Identify which cell holds the provided text, then report its (x, y) central coordinate. 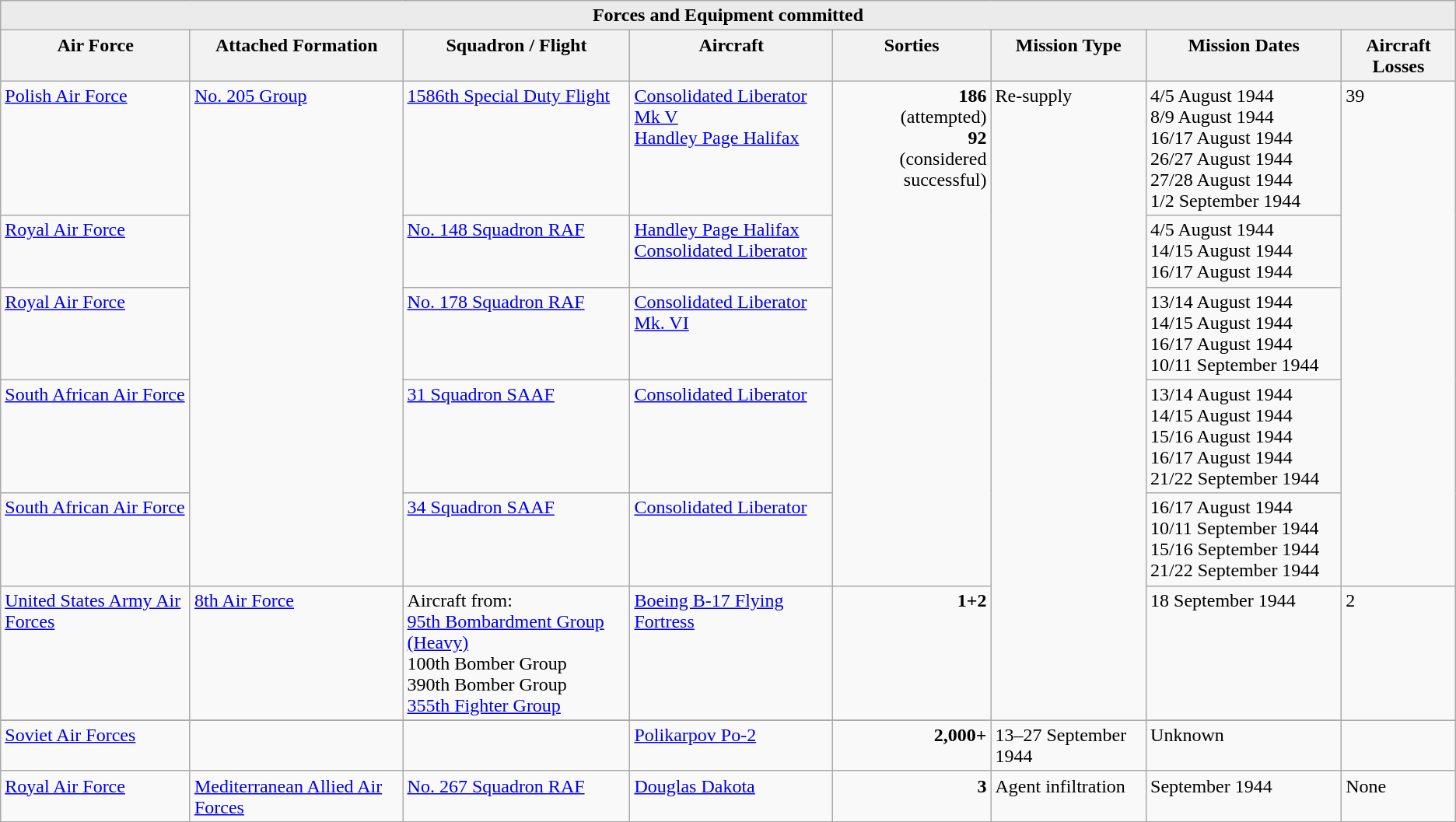
Douglas Dakota (731, 796)
Polikarpov Po-2 (731, 745)
2 (1398, 653)
13/14 August 1944 14/15 August 1944 15/16 August 1944 16/17 August 1944 21/22 September 1944 (1244, 436)
Aircraft (731, 56)
Squadron / Flight (516, 56)
United States Army Air Forces (96, 653)
No. 148 Squadron RAF (516, 251)
3 (912, 796)
No. 178 Squadron RAF (516, 333)
18 September 1944 (1244, 653)
16/17 August 194410/11 September 194415/16 September 1944 21/22 September 1944 (1244, 540)
Handley Page Halifax Consolidated Liberator (731, 251)
No. 205 Group (296, 333)
Mission Type (1069, 56)
4/5 August 1944 8/9 August 1944 16/17 August 1944 26/27 August 194427/28 August 1944 1/2 September 1944 (1244, 148)
31 Squadron SAAF (516, 436)
1+2 (912, 653)
None (1398, 796)
September 1944 (1244, 796)
Consolidated Liberator Mk VHandley Page Halifax (731, 148)
Mediterranean Allied Air Forces (296, 796)
Re-supply (1069, 401)
Polish Air Force (96, 148)
Attached Formation (296, 56)
13/14 August 1944 14/15 August 1944 16/17 August 1944 10/11 September 1944 (1244, 333)
Unknown (1244, 745)
Air Force (96, 56)
4/5 August 1944 14/15 August 194416/17 August 1944 (1244, 251)
Boeing B-17 Flying Fortress (731, 653)
39 (1398, 333)
Forces and Equipment committed (728, 16)
Agent infiltration (1069, 796)
Sorties (912, 56)
Mission Dates (1244, 56)
No. 267 Squadron RAF (516, 796)
186(attempted)92(considered successful) (912, 333)
13–27 September 1944 (1069, 745)
Soviet Air Forces (96, 745)
Consolidated Liberator Mk. VI (731, 333)
8th Air Force (296, 653)
Aircraft Losses (1398, 56)
34 Squadron SAAF (516, 540)
Aircraft from:95th Bombardment Group (Heavy) 100th Bomber Group 390th Bomber Group355th Fighter Group (516, 653)
1586th Special Duty Flight (516, 148)
2,000+ (912, 745)
